Extract the (X, Y) coordinate from the center of the cell holding the provided text.  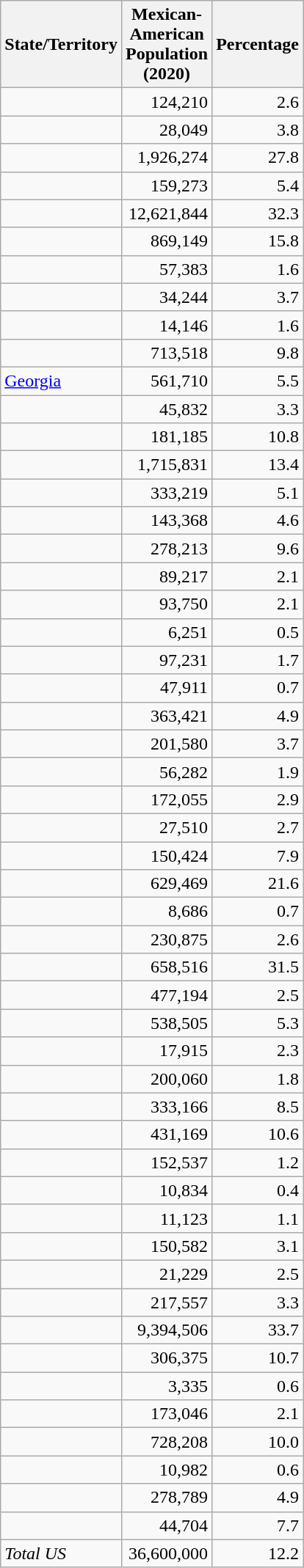
93,750 (167, 604)
561,710 (167, 381)
7.9 (258, 856)
431,169 (167, 1135)
181,185 (167, 437)
28,049 (167, 130)
9.6 (258, 549)
363,421 (167, 716)
173,046 (167, 1414)
21,229 (167, 1274)
728,208 (167, 1442)
333,166 (167, 1107)
230,875 (167, 939)
14,146 (167, 325)
629,469 (167, 884)
9.8 (258, 353)
9,394,506 (167, 1330)
1.2 (258, 1162)
150,424 (167, 856)
31.5 (258, 967)
10,834 (167, 1190)
10,982 (167, 1470)
57,383 (167, 269)
333,219 (167, 493)
Mexican-AmericanPopulation(2020) (167, 44)
2.9 (258, 799)
3.1 (258, 1246)
56,282 (167, 772)
89,217 (167, 576)
713,518 (167, 353)
0.5 (258, 632)
10.6 (258, 1135)
Georgia (62, 381)
45,832 (167, 409)
2.7 (258, 827)
1.7 (258, 660)
4.6 (258, 521)
538,505 (167, 1023)
1.9 (258, 772)
2.3 (258, 1051)
15.8 (258, 241)
44,704 (167, 1525)
8,686 (167, 912)
6,251 (167, 632)
5.3 (258, 1023)
5.1 (258, 493)
12,621,844 (167, 213)
3.8 (258, 130)
36,600,000 (167, 1553)
143,368 (167, 521)
5.5 (258, 381)
12.2 (258, 1553)
11,123 (167, 1218)
306,375 (167, 1358)
201,580 (167, 744)
0.4 (258, 1190)
3,335 (167, 1386)
150,582 (167, 1246)
Total US (62, 1553)
152,537 (167, 1162)
1.8 (258, 1079)
10.8 (258, 437)
278,213 (167, 549)
32.3 (258, 213)
172,055 (167, 799)
5.4 (258, 186)
47,911 (167, 688)
10.7 (258, 1358)
1,926,274 (167, 158)
869,149 (167, 241)
27.8 (258, 158)
1,715,831 (167, 465)
7.7 (258, 1525)
658,516 (167, 967)
10.0 (258, 1442)
21.6 (258, 884)
13.4 (258, 465)
27,510 (167, 827)
34,244 (167, 297)
Percentage (258, 44)
477,194 (167, 995)
17,915 (167, 1051)
97,231 (167, 660)
159,273 (167, 186)
33.7 (258, 1330)
State/Territory (62, 44)
124,210 (167, 102)
278,789 (167, 1498)
217,557 (167, 1302)
8.5 (258, 1107)
200,060 (167, 1079)
1.1 (258, 1218)
